Return the [X, Y] coordinate for the center point of the cell that contains the specified text.  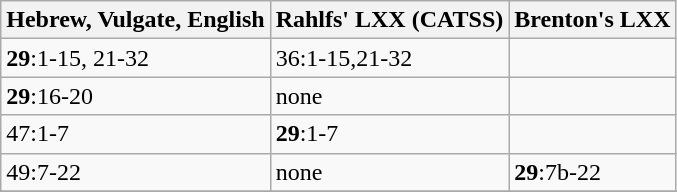
29:16-20 [136, 96]
29:1-7 [390, 134]
Brenton's LXX [592, 20]
Rahlfs' LXX (CATSS) [390, 20]
47:1-7 [136, 134]
Hebrew, Vulgate, English [136, 20]
36:1-15,21-32 [390, 58]
29:1-15, 21-32 [136, 58]
29:7b-22 [592, 172]
49:7-22 [136, 172]
